Determine the (X, Y) coordinate at the center of the cell enclosing the given text.  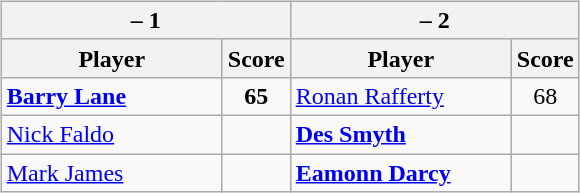
Eamonn Darcy (400, 173)
Ronan Rafferty (400, 96)
Mark James (112, 173)
65 (256, 96)
Barry Lane (112, 96)
– 2 (434, 20)
68 (545, 96)
Des Smyth (400, 134)
Nick Faldo (112, 134)
– 1 (146, 20)
